Output the [X, Y] coordinate of the center of the cell containing the given text.  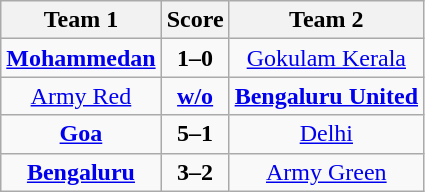
Army Red [81, 96]
Score [195, 20]
Bengaluru United [326, 96]
Team 1 [81, 20]
Bengaluru [81, 172]
3–2 [195, 172]
Gokulam Kerala [326, 58]
Team 2 [326, 20]
Army Green [326, 172]
1–0 [195, 58]
5–1 [195, 134]
Delhi [326, 134]
Mohammedan [81, 58]
w/o [195, 96]
Goa [81, 134]
